For the text-containing cell, return its midpoint in (X, Y) coordinate format. 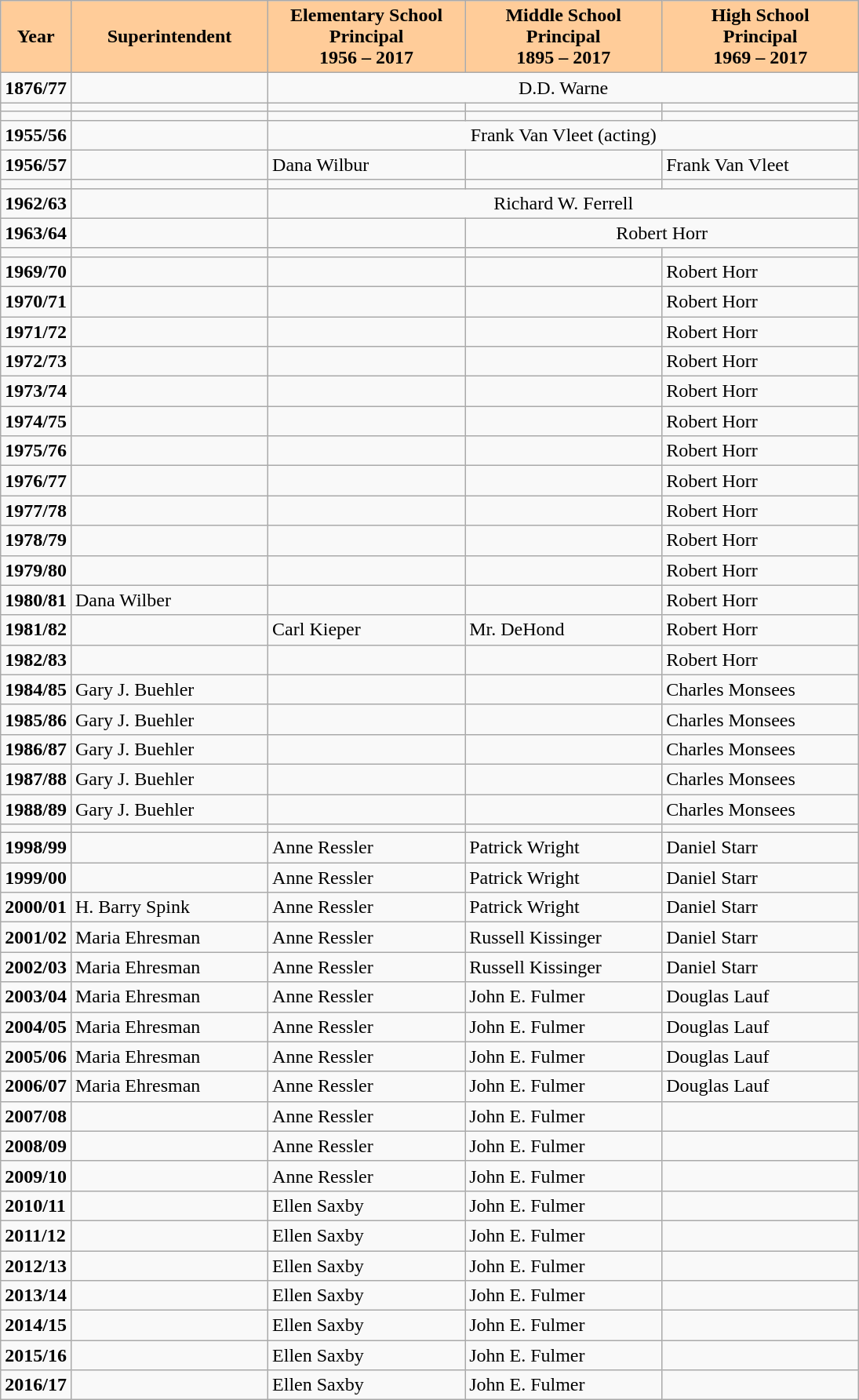
Elementary SchoolPrincipal1956 – 2017 (367, 37)
2012/13 (36, 1265)
D.D. Warne (563, 88)
2003/04 (36, 997)
1977/78 (36, 511)
Superintendent (169, 37)
2015/16 (36, 1355)
1981/82 (36, 630)
Frank Van Vleet (761, 165)
2014/15 (36, 1325)
Middle SchoolPrincipal1895 – 2017 (563, 37)
1998/99 (36, 848)
1876/77 (36, 88)
Dana Wilber (169, 600)
2006/07 (36, 1086)
2008/09 (36, 1146)
Dana Wilbur (367, 165)
2007/08 (36, 1116)
2002/03 (36, 967)
Frank Van Vleet (acting) (563, 135)
Richard W. Ferrell (563, 203)
2013/14 (36, 1296)
1988/89 (36, 809)
2001/02 (36, 937)
1978/79 (36, 540)
Mr. DeHond (563, 630)
1985/86 (36, 719)
2009/10 (36, 1176)
1976/77 (36, 481)
1973/74 (36, 391)
1986/87 (36, 749)
1980/81 (36, 600)
1971/72 (36, 332)
Carl Kieper (367, 630)
1969/70 (36, 271)
2005/06 (36, 1056)
2010/11 (36, 1205)
2011/12 (36, 1235)
1956/57 (36, 165)
1963/64 (36, 233)
1982/83 (36, 660)
1984/85 (36, 689)
1972/73 (36, 362)
High SchoolPrincipal1969 – 2017 (761, 37)
1970/71 (36, 301)
1974/75 (36, 421)
2000/01 (36, 907)
H. Barry Spink (169, 907)
1999/00 (36, 878)
Year (36, 37)
2004/05 (36, 1027)
1955/56 (36, 135)
1962/63 (36, 203)
1975/76 (36, 451)
1987/88 (36, 779)
1979/80 (36, 570)
2016/17 (36, 1385)
